Pinpoint the cell where the given text exists, returning its [X, Y] midpoint coordinate. 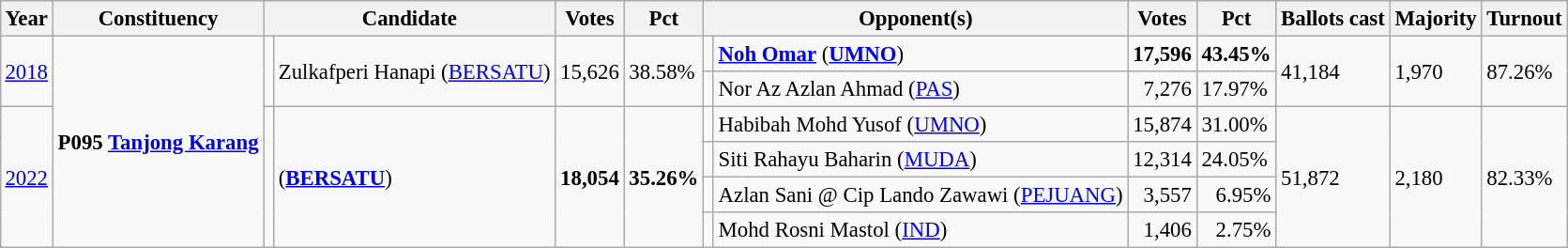
Habibah Mohd Yusof (UMNO) [921, 125]
7,276 [1162, 89]
1,406 [1162, 230]
Turnout [1524, 19]
18,054 [589, 178]
Constituency [158, 19]
Azlan Sani @ Cip Lando Zawawi (PEJUANG) [921, 195]
41,184 [1332, 71]
2,180 [1436, 178]
1,970 [1436, 71]
Siti Rahayu Baharin (MUDA) [921, 160]
(BERSATU) [414, 178]
2018 [26, 71]
43.45% [1237, 54]
15,874 [1162, 125]
2.75% [1237, 230]
6.95% [1237, 195]
Opponent(s) [916, 19]
Noh Omar (UMNO) [921, 54]
P095 Tanjong Karang [158, 142]
Candidate [409, 19]
2022 [26, 178]
Zulkafperi Hanapi (BERSATU) [414, 71]
31.00% [1237, 125]
15,626 [589, 71]
17,596 [1162, 54]
Ballots cast [1332, 19]
3,557 [1162, 195]
Majority [1436, 19]
24.05% [1237, 160]
87.26% [1524, 71]
38.58% [664, 71]
82.33% [1524, 178]
17.97% [1237, 89]
12,314 [1162, 160]
35.26% [664, 178]
Mohd Rosni Mastol (IND) [921, 230]
Year [26, 19]
51,872 [1332, 178]
Nor Az Azlan Ahmad (PAS) [921, 89]
